Return the [x, y] coordinate for the center point of the cell that contains the specified text.  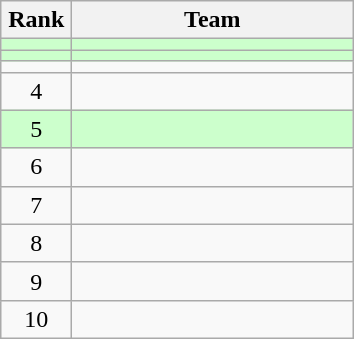
8 [36, 243]
Rank [36, 20]
Team [212, 20]
4 [36, 91]
5 [36, 129]
9 [36, 281]
6 [36, 167]
10 [36, 319]
7 [36, 205]
